Return (x, y) of the center of cell containing provided text 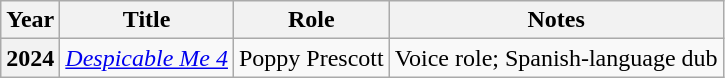
Title (147, 20)
2024 (30, 58)
Voice role; Spanish-language dub (556, 58)
Notes (556, 20)
Role (311, 20)
Year (30, 20)
Poppy Prescott (311, 58)
Despicable Me 4 (147, 58)
